Search for the cell housing the specified text and yield its (X, Y) center coordinate. 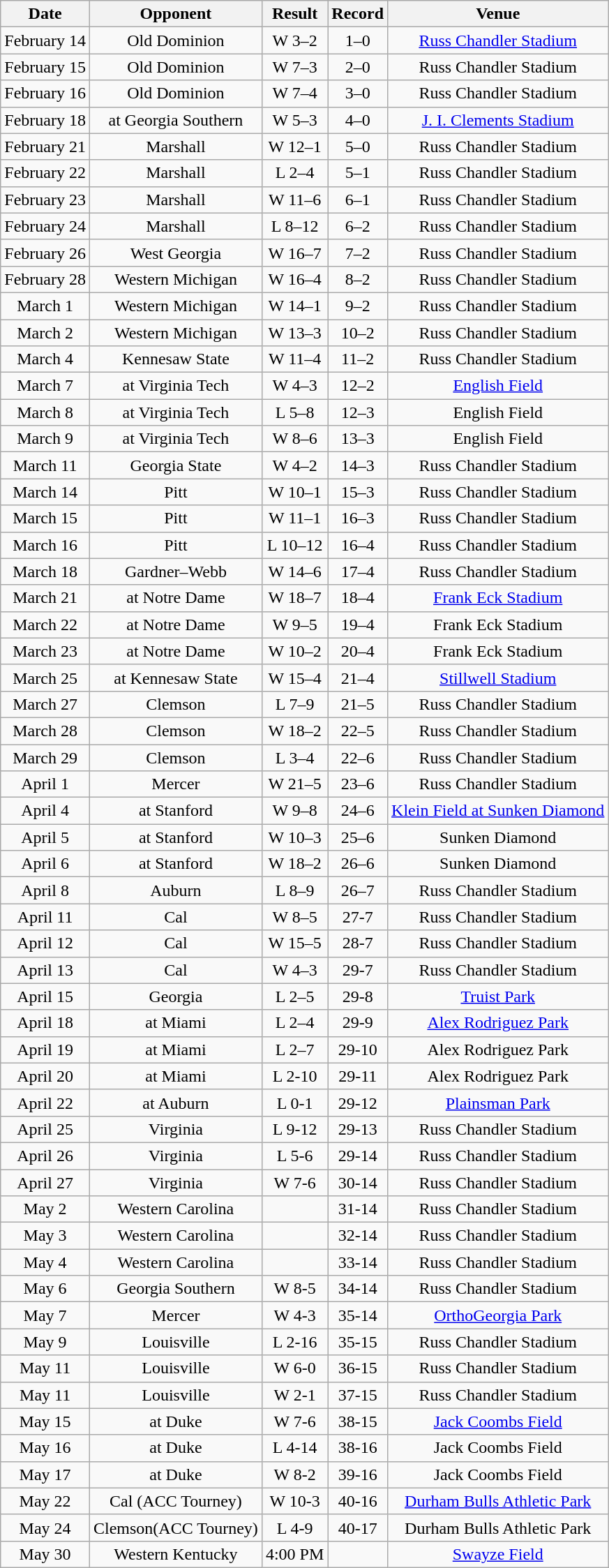
17–4 (358, 572)
May 16 (45, 1448)
35-14 (358, 1315)
Result (294, 14)
L 7–9 (294, 704)
12–2 (358, 386)
34-14 (358, 1289)
February 14 (45, 40)
May 9 (45, 1342)
38-16 (358, 1448)
L 0-1 (294, 1103)
April 19 (45, 1050)
Clemson(ACC Tourney) (176, 1528)
L 8–9 (294, 890)
Cal (ACC Tourney) (176, 1501)
L 5-6 (294, 1156)
April 5 (45, 837)
April 22 (45, 1103)
Klein Field at Sunken Diamond (498, 811)
March 11 (45, 465)
W 9–8 (294, 811)
Georgia State (176, 465)
Western Kentucky (176, 1554)
16–3 (358, 518)
W 8–5 (294, 917)
Plainsman Park (498, 1103)
5–0 (358, 147)
L 2-16 (294, 1342)
February 23 (45, 200)
Georgia Southern (176, 1289)
W 16–4 (294, 279)
March 4 (45, 359)
March 1 (45, 306)
6–1 (358, 200)
April 18 (45, 1023)
April 26 (45, 1156)
29-11 (358, 1076)
16–4 (358, 545)
W 16–7 (294, 253)
Georgia (176, 996)
37-15 (358, 1395)
L 4-9 (294, 1528)
12–3 (358, 412)
May 30 (45, 1554)
April 11 (45, 917)
28-7 (358, 943)
May 7 (45, 1315)
February 21 (45, 147)
26–6 (358, 864)
L 10–12 (294, 545)
May 4 (45, 1262)
20–4 (358, 651)
6–2 (358, 226)
W 18–7 (294, 598)
March 14 (45, 492)
13–3 (358, 439)
March 7 (45, 386)
May 3 (45, 1236)
8–2 (358, 279)
L 2-10 (294, 1076)
Gardner–Webb (176, 572)
March 23 (45, 651)
L 5–8 (294, 412)
2–0 (358, 67)
W 13–3 (294, 333)
J. I. Clements Stadium (498, 120)
April 8 (45, 890)
29-10 (358, 1050)
March 25 (45, 678)
February 24 (45, 226)
W 10–3 (294, 837)
W 7–3 (294, 67)
May 17 (45, 1474)
W 10–1 (294, 492)
March 15 (45, 518)
W 9–5 (294, 625)
March 9 (45, 439)
W 8-5 (294, 1289)
March 22 (45, 625)
W 11–6 (294, 200)
7–2 (358, 253)
40-17 (358, 1528)
W 21–5 (294, 784)
February 22 (45, 173)
February 26 (45, 253)
39-16 (358, 1474)
18–4 (358, 598)
W 8-2 (294, 1474)
4:00 PM (294, 1554)
Swayze Field (498, 1554)
Record (358, 14)
29-8 (358, 996)
March 27 (45, 704)
Stillwell Stadium (498, 678)
Venue (498, 14)
21–4 (358, 678)
W 4-3 (294, 1315)
April 20 (45, 1076)
W 15–4 (294, 678)
L 3–4 (294, 757)
36-15 (358, 1368)
at Georgia Southern (176, 120)
24–6 (358, 811)
May 2 (45, 1209)
February 18 (45, 120)
February 16 (45, 94)
Auburn (176, 890)
25–6 (358, 837)
29-14 (358, 1156)
May 24 (45, 1528)
32-14 (358, 1236)
W 5–3 (294, 120)
W 7–4 (294, 94)
March 18 (45, 572)
W 8–6 (294, 439)
May 15 (45, 1421)
29-13 (358, 1129)
W 10–2 (294, 651)
W 14–6 (294, 572)
W 11–4 (294, 359)
W 6-0 (294, 1368)
L 4-14 (294, 1448)
29-12 (358, 1103)
February 28 (45, 279)
March 29 (45, 757)
23–6 (358, 784)
March 21 (45, 598)
West Georgia (176, 253)
W 11–1 (294, 518)
30-14 (358, 1183)
April 13 (45, 970)
Kennesaw State (176, 359)
February 15 (45, 67)
22–5 (358, 731)
26–7 (358, 890)
31-14 (358, 1209)
1–0 (358, 40)
L 2–7 (294, 1050)
April 27 (45, 1183)
11–2 (358, 359)
W 4–2 (294, 465)
29-7 (358, 970)
9–2 (358, 306)
22–6 (358, 757)
27-7 (358, 917)
Truist Park (498, 996)
April 6 (45, 864)
March 16 (45, 545)
April 12 (45, 943)
April 15 (45, 996)
19–4 (358, 625)
29-9 (358, 1023)
33-14 (358, 1262)
March 8 (45, 412)
May 6 (45, 1289)
W 10-3 (294, 1501)
W 15–5 (294, 943)
Opponent (176, 14)
April 25 (45, 1129)
21–5 (358, 704)
W 14–1 (294, 306)
May 22 (45, 1501)
10–2 (358, 333)
14–3 (358, 465)
April 1 (45, 784)
5–1 (358, 173)
38-15 (358, 1421)
W 3–2 (294, 40)
OrthoGeorgia Park (498, 1315)
W 2-1 (294, 1395)
at Kennesaw State (176, 678)
L 8–12 (294, 226)
L 2–5 (294, 996)
W 12–1 (294, 147)
3–0 (358, 94)
35-15 (358, 1342)
4–0 (358, 120)
L 9-12 (294, 1129)
40-16 (358, 1501)
Date (45, 14)
March 28 (45, 731)
at Auburn (176, 1103)
March 2 (45, 333)
15–3 (358, 492)
April 4 (45, 811)
